Pinpoint the cell where the given text exists, returning its [X, Y] midpoint coordinate. 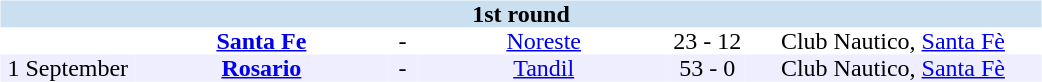
1 September [68, 68]
Tandil [544, 68]
1st round [520, 14]
Noreste [544, 42]
23 - 12 [707, 42]
53 - 0 [707, 68]
Santa Fe [262, 42]
Rosario [262, 68]
